Output the [x, y] coordinate of the center of the cell containing the given text.  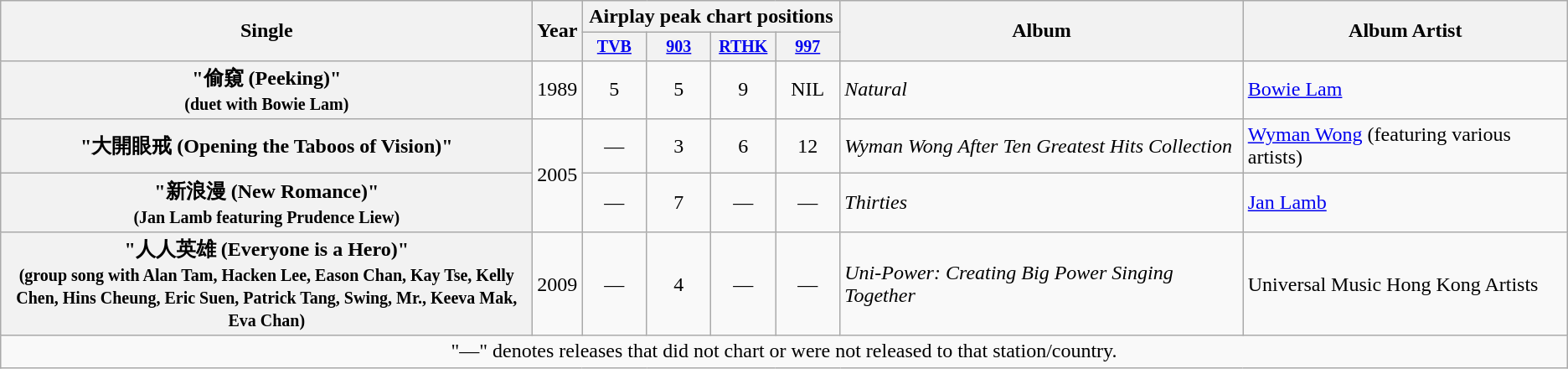
TVB [615, 47]
"偷窺 (Peeking)"(duet with Bowie Lam) [266, 90]
NIL [807, 90]
2009 [558, 283]
2005 [558, 176]
7 [678, 203]
3 [678, 146]
903 [678, 47]
Thirties [1042, 203]
"新浪漫 (New Romance)"(Jan Lamb featuring Prudence Liew) [266, 203]
6 [744, 146]
Jan Lamb [1406, 203]
Wyman Wong After Ten Greatest Hits Collection [1042, 146]
Natural [1042, 90]
RTHK [744, 47]
Year [558, 31]
1989 [558, 90]
997 [807, 47]
Album [1042, 31]
4 [678, 283]
Universal Music Hong Kong Artists [1406, 283]
9 [744, 90]
"—" denotes releases that did not chart or were not released to that station/country. [784, 351]
Airplay peak chart positions [711, 17]
Bowie Lam [1406, 90]
Wyman Wong (featuring various artists) [1406, 146]
"大開眼戒 (Opening the Taboos of Vision)" [266, 146]
Uni-Power: Creating Big Power Singing Together [1042, 283]
Album Artist [1406, 31]
Single [266, 31]
12 [807, 146]
